Identify which cell holds the provided text, then report its [x, y] central coordinate. 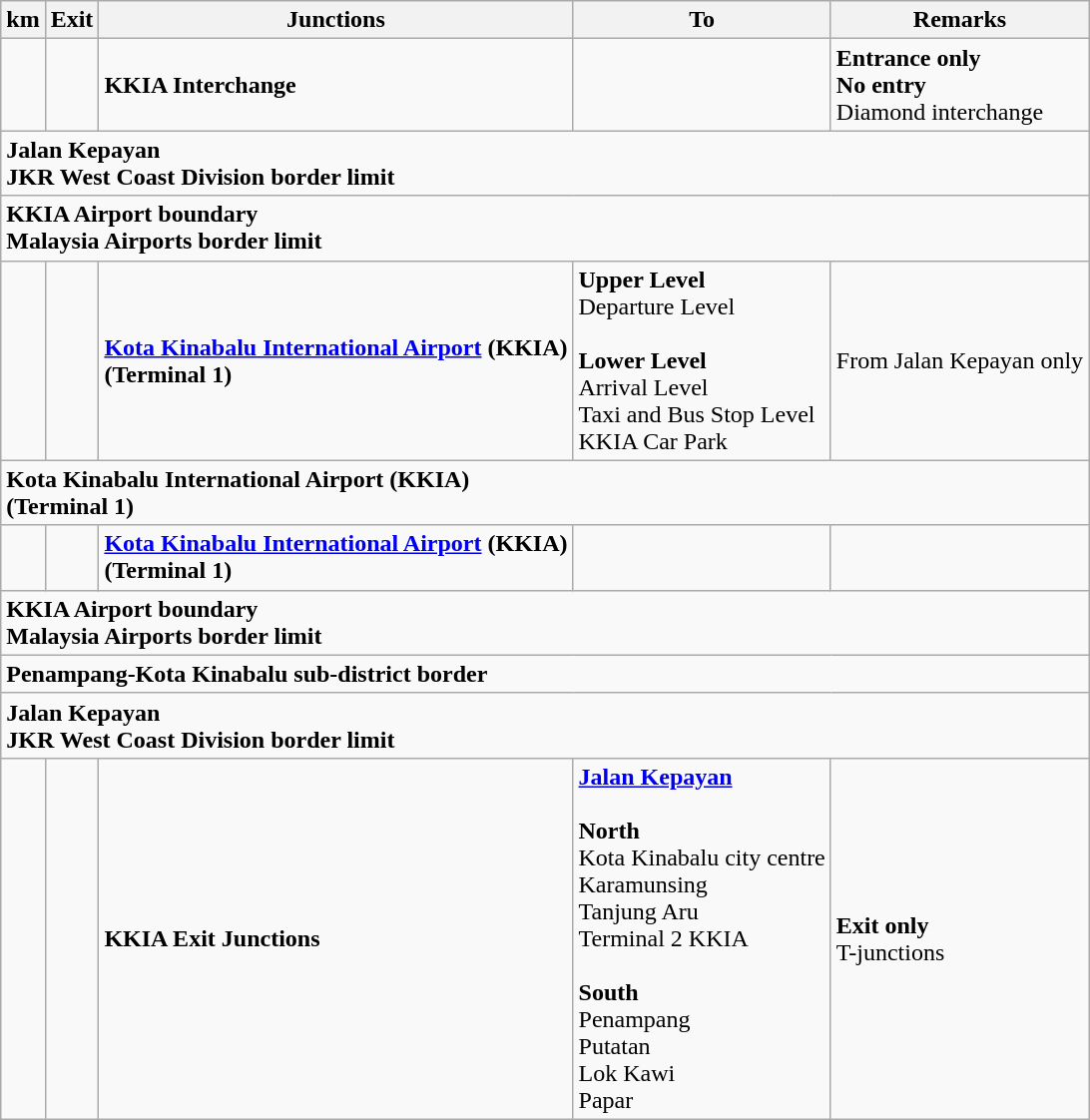
Exit [72, 20]
KKIA Interchange [335, 85]
km [23, 20]
Junctions [335, 20]
Penampang-Kota Kinabalu sub-district border [545, 674]
To [702, 20]
Remarks [959, 20]
Upper LevelDeparture LevelLower LevelArrival LevelTaxi and Bus Stop Level KKIA Car Park [702, 360]
From Jalan Kepayan only [959, 360]
Jalan KepayanNorthKota Kinabalu city centreKaramunsingTanjung AruTerminal 2 KKIA SouthPenampangPutatanLok KawiPapar [702, 938]
Entrance onlyNo entryDiamond interchange [959, 85]
KKIA Exit Junctions [335, 938]
Exit onlyT-junctions [959, 938]
